Detect which cell encompasses the target text, then output its (X, Y) center coordinate. 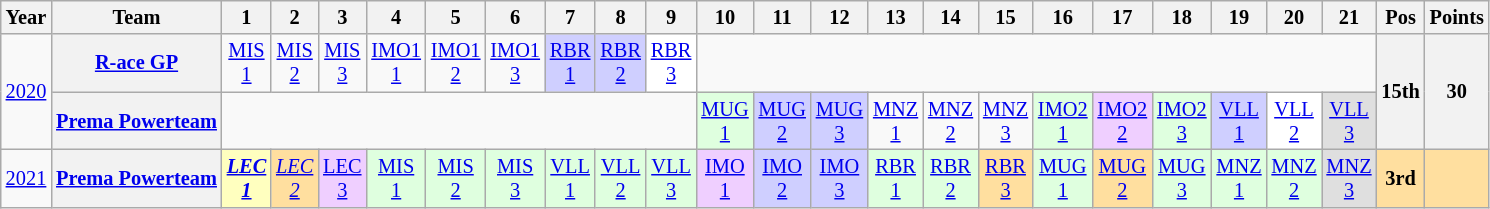
1 (246, 17)
IMO13 (515, 63)
5 (456, 17)
Pos (1400, 17)
14 (950, 17)
LEC1 (246, 178)
Year (26, 17)
7 (570, 17)
17 (1123, 17)
20 (1294, 17)
IMO21 (1063, 121)
Points (1457, 17)
10 (724, 17)
8 (620, 17)
R-ace GP (136, 63)
30 (1457, 92)
3rd (1400, 178)
6 (515, 17)
4 (396, 17)
9 (671, 17)
IMO12 (456, 63)
11 (782, 17)
21 (1350, 17)
15th (1400, 92)
IMO11 (396, 63)
3 (342, 17)
16 (1063, 17)
15 (1006, 17)
IMO22 (1123, 121)
IMO3 (840, 178)
2020 (26, 92)
IMO2 (782, 178)
2021 (26, 178)
12 (840, 17)
LEC2 (294, 178)
Team (136, 17)
2 (294, 17)
IMO23 (1182, 121)
IMO1 (724, 178)
LEC3 (342, 178)
13 (896, 17)
19 (1240, 17)
18 (1182, 17)
